Extract the [x, y] coordinate from the center of the cell holding the provided text.  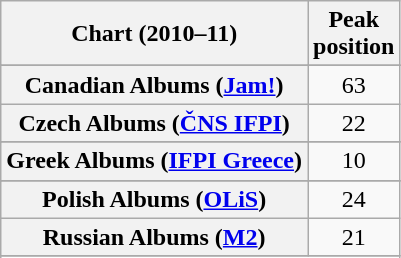
10 [354, 161]
Chart (2010–11) [154, 34]
Polish Albums (OLiS) [154, 199]
24 [354, 199]
Russian Albums (M2) [154, 237]
Canadian Albums (Jam!) [154, 85]
Czech Albums (ČNS IFPI) [154, 123]
22 [354, 123]
Greek Albums (IFPI Greece) [154, 161]
63 [354, 85]
21 [354, 237]
Peakposition [354, 34]
